Identify which cell holds the provided text, then report its (x, y) central coordinate. 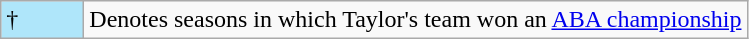
Denotes seasons in which Taylor's team won an ABA championship (416, 20)
† (42, 20)
